Detect which cell encompasses the target text, then output its [x, y] center coordinate. 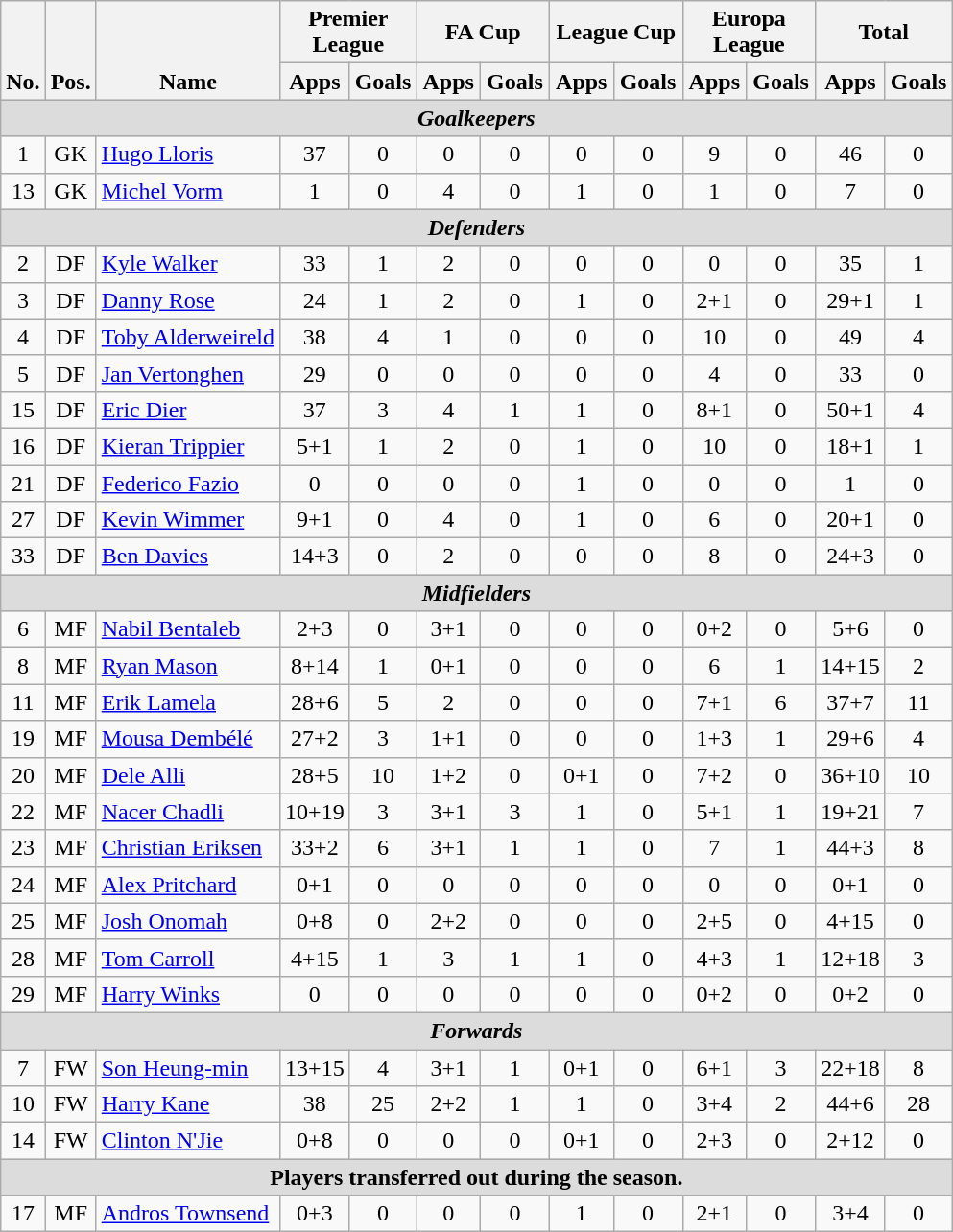
7+2 [714, 775]
Total [884, 33]
Dele Alli [188, 775]
2+12 [850, 1141]
8+14 [315, 666]
6+1 [714, 1068]
20 [23, 775]
Danny Rose [188, 300]
Kyle Walker [188, 264]
2+5 [714, 921]
44+6 [850, 1104]
35 [850, 264]
49 [850, 337]
20+1 [850, 520]
Son Heung-min [188, 1068]
9 [714, 154]
21 [23, 483]
5+6 [850, 629]
44+3 [850, 848]
29+6 [850, 739]
Defenders [476, 227]
9+1 [315, 520]
14+3 [315, 557]
Name [188, 50]
Clinton N'Jie [188, 1141]
22 [23, 812]
17 [23, 1214]
Ben Davies [188, 557]
Christian Eriksen [188, 848]
Toby Alderweireld [188, 337]
14+15 [850, 666]
13+15 [315, 1068]
27+2 [315, 739]
1+3 [714, 739]
4+3 [714, 958]
Andros Townsend [188, 1214]
Kevin Wimmer [188, 520]
19+21 [850, 812]
Forwards [476, 1031]
League Cup [616, 33]
FA Cup [484, 33]
27 [23, 520]
Josh Onomah [188, 921]
Europa League [749, 33]
22+18 [850, 1068]
37+7 [850, 702]
16 [23, 446]
Federico Fazio [188, 483]
1+2 [449, 775]
28+5 [315, 775]
36+10 [850, 775]
No. [23, 50]
Midfielders [476, 593]
28+6 [315, 702]
12+18 [850, 958]
0+3 [315, 1214]
18+1 [850, 446]
Tom Carroll [188, 958]
13 [23, 191]
15 [23, 410]
Eric Dier [188, 410]
Premier League [348, 33]
33+2 [315, 848]
10+19 [315, 812]
50+1 [850, 410]
19 [23, 739]
Nacer Chadli [188, 812]
7+1 [714, 702]
Ryan Mason [188, 666]
Alex Pritchard [188, 885]
Harry Kane [188, 1104]
46 [850, 154]
Hugo Lloris [188, 154]
Players transferred out during the season. [476, 1177]
24+3 [850, 557]
Nabil Bentaleb [188, 629]
14 [23, 1141]
Kieran Trippier [188, 446]
Michel Vorm [188, 191]
8+1 [714, 410]
Pos. [71, 50]
Mousa Dembélé [188, 739]
Harry Winks [188, 994]
Jan Vertonghen [188, 373]
Goalkeepers [476, 118]
Erik Lamela [188, 702]
1+1 [449, 739]
23 [23, 848]
29+1 [850, 300]
